Provide the [x, y] coordinate of the cell's center where the given text is located.  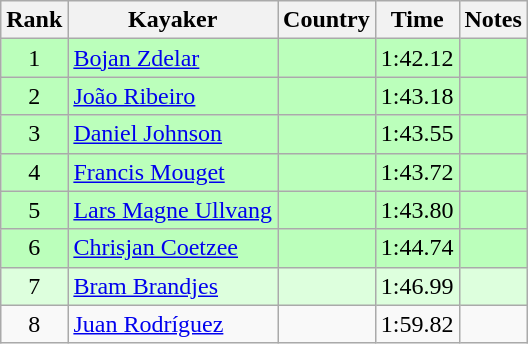
1:43.55 [417, 134]
Country [327, 20]
Bojan Zdelar [173, 58]
Juan Rodríguez [173, 324]
1:59.82 [417, 324]
Time [417, 20]
Kayaker [173, 20]
Chrisjan Coetzee [173, 248]
8 [34, 324]
1:46.99 [417, 286]
Notes [493, 20]
1:43.72 [417, 172]
1:43.18 [417, 96]
João Ribeiro [173, 96]
Francis Mouget [173, 172]
Rank [34, 20]
2 [34, 96]
Bram Brandjes [173, 286]
Lars Magne Ullvang [173, 210]
7 [34, 286]
3 [34, 134]
1:43.80 [417, 210]
5 [34, 210]
1:44.74 [417, 248]
1:42.12 [417, 58]
6 [34, 248]
4 [34, 172]
Daniel Johnson [173, 134]
1 [34, 58]
